Scan for the cell matching the given text and deliver its [x, y] coordinate at center. 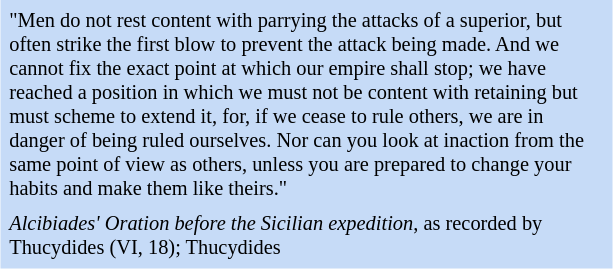
Alcibiades' Oration before the Sicilian expedition, as recorded by Thucydides (VI, 18); Thucydides [306, 236]
